Determine the [x, y] coordinate at the center of the cell enclosing the given text.  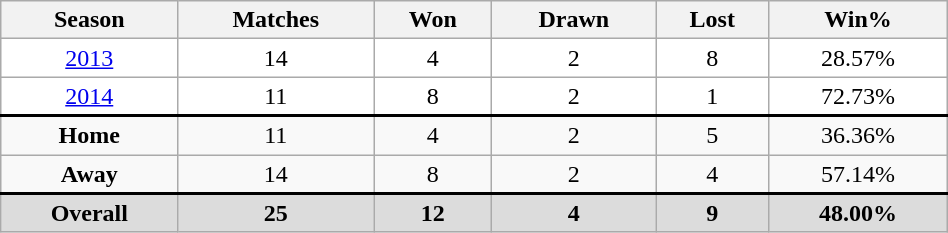
9 [712, 212]
Season [90, 20]
12 [433, 212]
57.14% [858, 174]
5 [712, 136]
1 [712, 96]
Lost [712, 20]
Overall [90, 212]
Home [90, 136]
28.57% [858, 58]
2013 [90, 58]
Won [433, 20]
Win% [858, 20]
48.00% [858, 212]
25 [276, 212]
Drawn [574, 20]
2014 [90, 96]
72.73% [858, 96]
36.36% [858, 136]
Matches [276, 20]
Away [90, 174]
